Detect which cell encompasses the target text, then output its (X, Y) center coordinate. 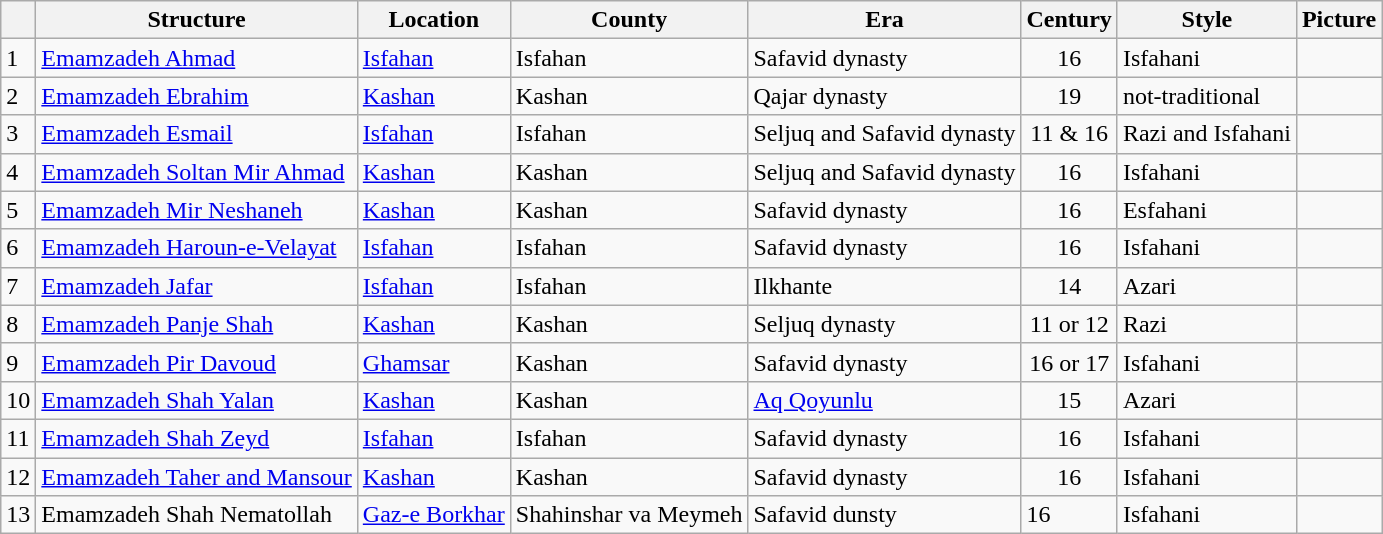
Aq Qoyunlu (884, 400)
Ilkhante (884, 286)
6 (18, 248)
Ghamsar (434, 362)
Esfahani (1206, 210)
Emamzadeh Shah Zeyd (196, 438)
1 (18, 58)
Safavid dunsty (884, 515)
Structure (196, 20)
11 or 12 (1069, 324)
Emamzadeh Esmail (196, 134)
Emamzadeh Soltan Mir Ahmad (196, 172)
Seljuq dynasty (884, 324)
Razi and Isfahani (1206, 134)
Era (884, 20)
Emamzadeh Mir Neshaneh (196, 210)
Emamzadeh Shah Nematollah (196, 515)
Razi (1206, 324)
11 (18, 438)
Emamzadeh Ebrahim (196, 96)
Emamzadeh Panje Shah (196, 324)
5 (18, 210)
2 (18, 96)
9 (18, 362)
12 (18, 477)
Picture (1338, 20)
19 (1069, 96)
Emamzadeh Ahmad (196, 58)
16 or 17 (1069, 362)
11 & 16 (1069, 134)
Emamzadeh Shah Yalan (196, 400)
Qajar dynasty (884, 96)
Emamzadeh Haroun-e-Velayat (196, 248)
Emamzadeh Taher and Mansour (196, 477)
15 (1069, 400)
10 (18, 400)
County (629, 20)
Century (1069, 20)
Emamzadeh Jafar (196, 286)
Location (434, 20)
not-traditional (1206, 96)
14 (1069, 286)
Style (1206, 20)
13 (18, 515)
Gaz-e Borkhar (434, 515)
8 (18, 324)
7 (18, 286)
Shahinshar va Meymeh (629, 515)
4 (18, 172)
3 (18, 134)
Emamzadeh Pir Davoud (196, 362)
